Return the [X, Y] coordinate for the center point of the cell that contains the specified text.  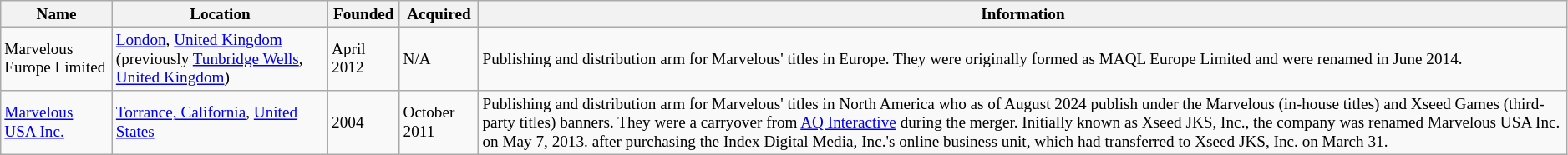
Marvelous Europe Limited [57, 58]
Founded [364, 14]
N/A [439, 58]
London, United Kingdom (previously Tunbridge Wells, United Kingdom) [220, 58]
Acquired [439, 14]
Torrance, California, United States [220, 123]
April 2012 [364, 58]
Location [220, 14]
2004 [364, 123]
Marvelous USA Inc. [57, 123]
Information [1022, 14]
Name [57, 14]
Publishing and distribution arm for Marvelous' titles in Europe. They were originally formed as MAQL Europe Limited and were renamed in June 2014. [1022, 58]
October 2011 [439, 123]
